Identify which cell holds the provided text, then report its (X, Y) central coordinate. 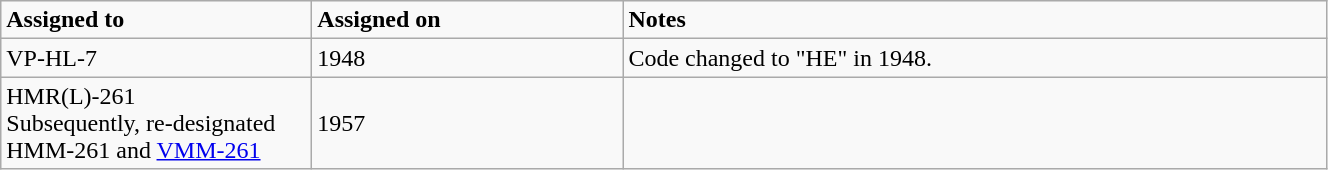
VP-HL-7 (156, 58)
1957 (468, 123)
1948 (468, 58)
Assigned on (468, 20)
Assigned to (156, 20)
HMR(L)-261Subsequently, re-designated HMM-261 and VMM-261 (156, 123)
Notes (975, 20)
Code changed to "HE" in 1948. (975, 58)
